Detect which cell encompasses the target text, then output its (X, Y) center coordinate. 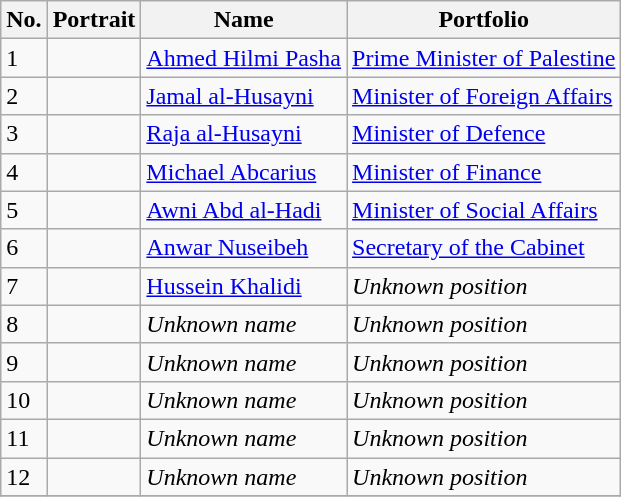
Minister of Defence (484, 134)
Minister of Foreign Affairs (484, 96)
Anwar Nuseibeh (244, 248)
Michael Abcarius (244, 172)
7 (24, 286)
10 (24, 400)
2 (24, 96)
Prime Minister of Palestine (484, 58)
Ahmed Hilmi Pasha (244, 58)
5 (24, 210)
3 (24, 134)
No. (24, 20)
12 (24, 477)
Name (244, 20)
11 (24, 438)
Awni Abd al-Hadi (244, 210)
6 (24, 248)
Raja al-Husayni (244, 134)
Portfolio (484, 20)
9 (24, 362)
8 (24, 324)
Secretary of the Cabinet (484, 248)
1 (24, 58)
4 (24, 172)
Jamal al-Husayni (244, 96)
Minister of Finance (484, 172)
Hussein Khalidi (244, 286)
Portrait (94, 20)
Minister of Social Affairs (484, 210)
